Search for the cell housing the specified text and yield its (X, Y) center coordinate. 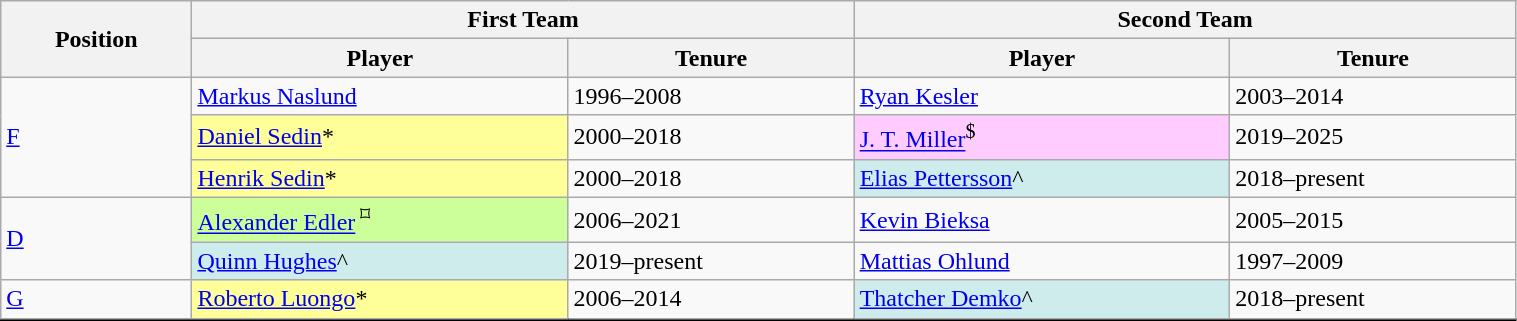
F (96, 138)
Quinn Hughes^ (380, 261)
Thatcher Demko^ (1042, 300)
1997–2009 (1373, 261)
First Team (523, 20)
Elias Pettersson^ (1042, 178)
Kevin Bieksa (1042, 220)
Roberto Luongo* (380, 300)
D (96, 240)
Henrik Sedin* (380, 178)
Mattias Ohlund (1042, 261)
2006–2021 (711, 220)
Markus Naslund (380, 96)
2019–2025 (1373, 138)
Second Team (1185, 20)
Position (96, 39)
1996–2008 (711, 96)
Daniel Sedin* (380, 138)
G (96, 300)
Alexander Edler ⌑ (380, 220)
2019–present (711, 261)
Ryan Kesler (1042, 96)
2006–2014 (711, 300)
2005–2015 (1373, 220)
2003–2014 (1373, 96)
J. T. Miller$ (1042, 138)
